Determine the [X, Y] coordinate at the center of the cell enclosing the given text.  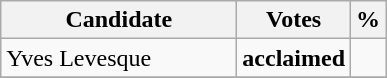
Candidate [119, 20]
% [368, 20]
acclaimed [294, 58]
Votes [294, 20]
Yves Levesque [119, 58]
